For the text-containing cell, return its midpoint in [x, y] coordinate format. 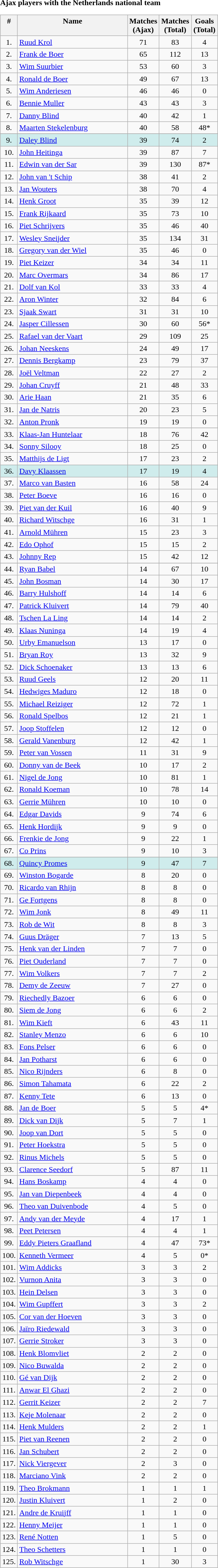
45. [9, 581]
82. [9, 1034]
76. [9, 961]
10. [9, 152]
114. [9, 1427]
22. [9, 299]
50. [9, 642]
Dolf van Kol [72, 287]
Rob Witschge [72, 1562]
Gerrit Keizer [72, 1402]
112. [9, 1402]
Stanley Menzo [72, 1034]
# [9, 25]
Ricardo van Rhijn [72, 888]
Michael Reiziger [72, 704]
Danny Blind [72, 116]
67. [9, 851]
Bryan Roy [72, 655]
38. [9, 496]
Guus Dräger [72, 937]
Winston Bogarde [72, 875]
77. [9, 973]
99. [9, 1243]
48 [175, 385]
80. [9, 1010]
59. [9, 753]
122. [9, 1525]
Piet van der Kuil [72, 508]
Nigel de Jong [72, 777]
Ronald de Boer [72, 79]
115. [9, 1439]
Dick Schoenaker [72, 667]
74. [9, 937]
4* [204, 1108]
89. [9, 1120]
Demy de Zeeuw [72, 986]
119. [9, 1488]
88. [9, 1108]
Andy van der Meyde [72, 1218]
Anton Pronk [72, 422]
35. [9, 458]
12. [9, 177]
Arie Haan [72, 397]
Henk Groot [72, 201]
23. [9, 312]
Aron Winter [72, 299]
97. [9, 1218]
4. [9, 79]
Donny van de Beek [72, 765]
Dennis Bergkamp [72, 361]
107. [9, 1341]
54. [9, 692]
Johan Cruyff [72, 385]
Keje Molenaar [72, 1414]
Klaas Nuninga [72, 630]
Piet Keizer [72, 262]
69. [9, 875]
Piet Ouderland [72, 961]
86 [175, 275]
Henk Hordijk [72, 826]
John van 't Schip [72, 177]
108. [9, 1353]
1. [9, 42]
14. [9, 201]
87. [9, 1096]
65 [143, 54]
104. [9, 1304]
84. [9, 1059]
11. [9, 165]
72 [175, 704]
Joop van Dort [72, 1133]
Wesley Sneijder [72, 238]
120. [9, 1500]
56. [9, 716]
68. [9, 863]
20. [9, 275]
Nico Rijnders [72, 1072]
Wim Volkers [72, 973]
Peter Boeve [72, 496]
49. [9, 630]
Henk Blomvliet [72, 1353]
48. [9, 618]
Eddy Pieters Graafland [72, 1243]
19. [9, 262]
Marc Overmars [72, 275]
116. [9, 1451]
Name [72, 25]
Ronald Spelbos [72, 716]
Richard Witschge [72, 520]
Jan de Natris [72, 410]
Goals (Total) [204, 25]
Jan de Boer [72, 1108]
53. [9, 679]
62. [9, 789]
Rob de Wit [72, 924]
78 [175, 789]
130 [175, 165]
72. [9, 912]
Nick Viergever [72, 1464]
John Heitinga [72, 152]
13. [9, 189]
18. [9, 250]
Bennie Muller [72, 103]
Peter Hoekstra [72, 1145]
Tschen La Ling [72, 618]
96. [9, 1206]
55. [9, 704]
Johan Neeskens [72, 348]
Rafael van der Vaart [72, 336]
Edwin van der Sar [72, 165]
Matthijs de Ligt [72, 458]
70. [9, 888]
Barry Hulshoff [72, 593]
Piet Schrijvers [72, 226]
Co Prins [72, 851]
René Notten [72, 1537]
Henk van der Linden [72, 949]
Simon Tahamata [72, 1084]
37 [204, 361]
Edgar Davids [72, 814]
44. [9, 569]
Gerald Vanenburg [72, 741]
Peet Petersen [72, 1231]
Anwar El Ghazi [72, 1390]
31. [9, 410]
Rinus Michels [72, 1157]
71 [143, 42]
Frank Rijkaard [72, 213]
7. [9, 116]
24. [9, 324]
Ge Fortgens [72, 900]
Gerrie Stroker [72, 1341]
112 [175, 54]
95. [9, 1194]
81 [175, 777]
105. [9, 1317]
Wim Gupffert [72, 1304]
Jan Schubert [72, 1451]
106. [9, 1329]
Jan van Diepenbeek [72, 1194]
Jan Wouters [72, 189]
70 [175, 189]
124. [9, 1549]
73* [204, 1243]
Gé van Dijk [72, 1378]
Theo Schetters [72, 1549]
Marciano Vink [72, 1476]
Gregory van der Wiel [72, 250]
Henk Mulders [72, 1427]
40. [9, 520]
84 [175, 299]
83 [175, 42]
Ruud Krol [72, 42]
Urby Emanuelson [72, 642]
Theo van Duivenbode [72, 1206]
Daley Blind [72, 140]
Frank de Boer [72, 54]
Ryan Babel [72, 569]
17. [9, 238]
134 [175, 238]
79. [9, 998]
Hans Boskamp [72, 1182]
37. [9, 483]
34. [9, 446]
8. [9, 128]
90. [9, 1133]
118. [9, 1476]
Quincy Promes [72, 863]
John Bosman [72, 581]
Jan Potharst [72, 1059]
121. [9, 1513]
78. [9, 986]
Edo Ophof [72, 544]
71. [9, 900]
47. [9, 606]
Frenkie de Jong [72, 838]
Kenneth Vermeer [72, 1255]
41. [9, 532]
29. [9, 385]
Matches (Total) [175, 25]
Jasper Cillessen [72, 324]
Joop Stoffelen [72, 728]
Riechedly Bazoer [72, 998]
63. [9, 802]
9. [9, 140]
16. [9, 226]
42. [9, 544]
15. [9, 213]
86. [9, 1084]
Maarten Stekelenburg [72, 128]
Jaïro Riedewald [72, 1329]
Gerrie Mühren [72, 802]
Joël Veltman [72, 373]
Hein Delsen [72, 1292]
64. [9, 814]
43. [9, 557]
76 [175, 434]
56* [204, 324]
Clarence Seedorf [72, 1169]
Nico Buwalda [72, 1365]
30. [9, 397]
2. [9, 54]
60. [9, 765]
28. [9, 373]
125. [9, 1562]
Wim Anderiesen [72, 91]
Peter van Vossen [72, 753]
100. [9, 1255]
Wim Addicks [72, 1268]
123. [9, 1537]
94. [9, 1182]
39. [9, 508]
41 [175, 177]
Theo Brokmann [72, 1488]
Wim Suurbier [72, 66]
103. [9, 1292]
33. [9, 434]
21. [9, 287]
Davy Klaassen [72, 471]
Arnold Mühren [72, 532]
Kenny Tete [72, 1096]
36. [9, 471]
5. [9, 91]
0* [204, 1255]
66. [9, 838]
3. [9, 66]
113. [9, 1414]
Cor van der Hoeven [72, 1317]
65. [9, 826]
98. [9, 1231]
Justin Kluivert [72, 1500]
Matches (Ajax) [143, 25]
32. [9, 422]
91. [9, 1145]
102. [9, 1280]
81. [9, 1022]
Klaas-Jan Huntelaar [72, 434]
110. [9, 1378]
Ronald Koeman [72, 789]
Siem de Jong [72, 1010]
Sonny Silooy [72, 446]
58. [9, 741]
85. [9, 1072]
109. [9, 1365]
109 [175, 336]
101. [9, 1268]
48* [204, 128]
93. [9, 1169]
111. [9, 1390]
92. [9, 1157]
Sjaak Swart [72, 312]
Fons Pelser [72, 1047]
Marco van Basten [72, 483]
53 [143, 66]
73. [9, 924]
87* [204, 165]
51. [9, 655]
26. [9, 348]
27. [9, 361]
Vurnon Anita [72, 1280]
Wim Kieft [72, 1022]
Piet van Reenen [72, 1439]
46. [9, 593]
117. [9, 1464]
83. [9, 1047]
52. [9, 667]
25. [9, 336]
Johnny Rep [72, 557]
29 [143, 336]
Wim Jonk [72, 912]
Patrick Kluivert [72, 606]
Henny Meijer [72, 1525]
73 [175, 213]
Dick van Dijk [72, 1120]
Andre de Kruijff [72, 1513]
61. [9, 777]
75. [9, 949]
57. [9, 728]
6. [9, 103]
Ruud Geels [72, 679]
Hedwiges Maduro [72, 692]
